Return the (x, y) coordinate for the center point of the cell that contains the specified text.  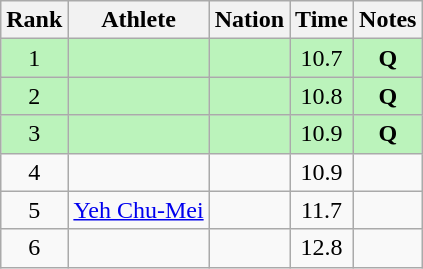
12.8 (322, 248)
10.7 (322, 58)
6 (34, 248)
Time (322, 20)
5 (34, 210)
10.8 (322, 96)
1 (34, 58)
2 (34, 96)
Yeh Chu-Mei (138, 210)
Notes (388, 20)
Athlete (138, 20)
4 (34, 172)
11.7 (322, 210)
3 (34, 134)
Nation (249, 20)
Rank (34, 20)
